Return the (X, Y) coordinate for the center point of the cell that contains the specified text.  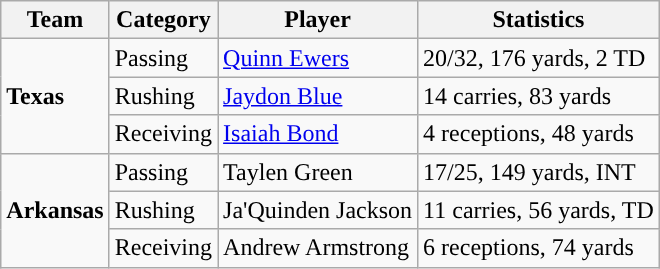
Quinn Ewers (318, 58)
14 carries, 83 yards (539, 96)
17/25, 149 yards, INT (539, 172)
Ja'Quinden Jackson (318, 210)
Arkansas (55, 210)
Team (55, 20)
4 receptions, 48 yards (539, 134)
6 receptions, 74 yards (539, 248)
Taylen Green (318, 172)
20/32, 176 yards, 2 TD (539, 58)
Texas (55, 96)
Statistics (539, 20)
11 carries, 56 yards, TD (539, 210)
Andrew Armstrong (318, 248)
Player (318, 20)
Isaiah Bond (318, 134)
Category (163, 20)
Jaydon Blue (318, 96)
